Scan for the cell matching the given text and deliver its (x, y) coordinate at center. 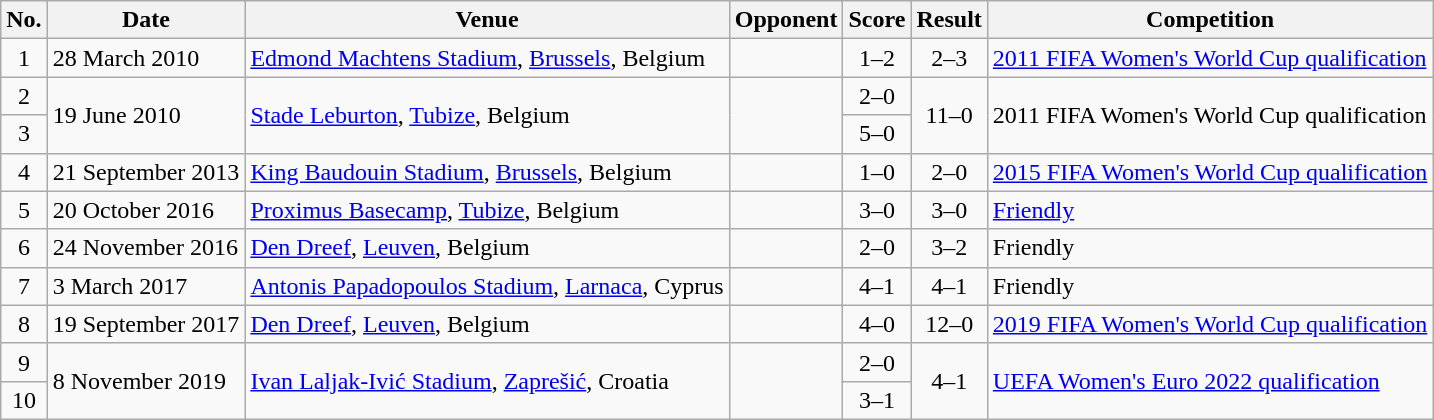
Venue (487, 20)
UEFA Women's Euro 2022 qualification (1210, 381)
No. (24, 20)
11–0 (949, 115)
20 October 2016 (146, 210)
3–1 (877, 400)
Competition (1210, 20)
Ivan Laljak-Ivić Stadium, Zaprešić, Croatia (487, 381)
2 (24, 96)
2019 FIFA Women's World Cup qualification (1210, 324)
19 June 2010 (146, 115)
8 (24, 324)
6 (24, 248)
1 (24, 58)
8 November 2019 (146, 381)
Score (877, 20)
10 (24, 400)
7 (24, 286)
Proximus Basecamp, Tubize, Belgium (487, 210)
Opponent (786, 20)
28 March 2010 (146, 58)
Result (949, 20)
5 (24, 210)
1–2 (877, 58)
21 September 2013 (146, 172)
Edmond Machtens Stadium, Brussels, Belgium (487, 58)
2–3 (949, 58)
1–0 (877, 172)
19 September 2017 (146, 324)
4–0 (877, 324)
5–0 (877, 134)
Date (146, 20)
9 (24, 362)
Antonis Papadopoulos Stadium, Larnaca, Cyprus (487, 286)
3 (24, 134)
Stade Leburton, Tubize, Belgium (487, 115)
2015 FIFA Women's World Cup qualification (1210, 172)
24 November 2016 (146, 248)
3 March 2017 (146, 286)
King Baudouin Stadium, Brussels, Belgium (487, 172)
4 (24, 172)
3–2 (949, 248)
12–0 (949, 324)
